Capture the cell that displays the provided text and extract its (X, Y) central coordinate. 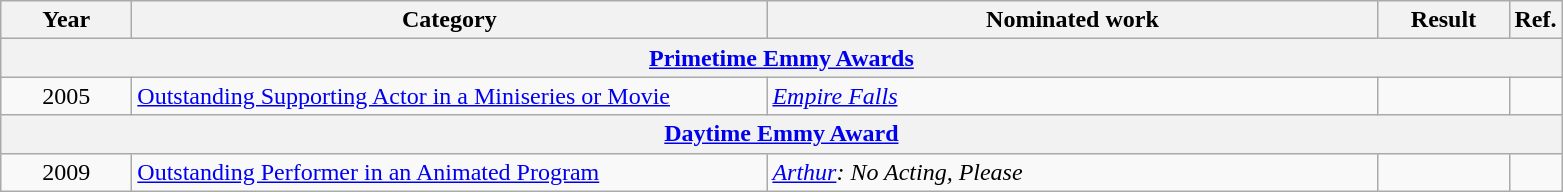
Ref. (1536, 20)
Primetime Emmy Awards (782, 58)
Nominated work (1072, 20)
Outstanding Performer in an Animated Program (450, 172)
Outstanding Supporting Actor in a Miniseries or Movie (450, 96)
2009 (66, 172)
2005 (66, 96)
Result (1444, 20)
Year (66, 20)
Arthur: No Acting, Please (1072, 172)
Empire Falls (1072, 96)
Category (450, 20)
Daytime Emmy Award (782, 134)
